Return [X, Y] of the center of cell containing provided text 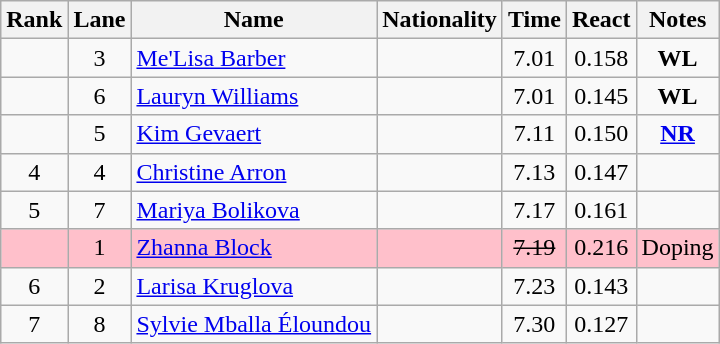
React [601, 20]
0.161 [601, 210]
Kim Gevaert [254, 134]
Me'Lisa Barber [254, 58]
Time [534, 20]
7.19 [534, 248]
Notes [678, 20]
Mariya Bolikova [254, 210]
Zhanna Block [254, 248]
Sylvie Mballa Éloundou [254, 324]
0.150 [601, 134]
0.143 [601, 286]
8 [100, 324]
7.23 [534, 286]
0.216 [601, 248]
1 [100, 248]
Larisa Kruglova [254, 286]
3 [100, 58]
7.11 [534, 134]
NR [678, 134]
0.127 [601, 324]
7.13 [534, 172]
Doping [678, 248]
0.145 [601, 96]
2 [100, 286]
Name [254, 20]
Christine Arron [254, 172]
0.147 [601, 172]
Lane [100, 20]
0.158 [601, 58]
Nationality [440, 20]
7.30 [534, 324]
Lauryn Williams [254, 96]
Rank [34, 20]
7.17 [534, 210]
